Locate the cell with the specified text and output its [x, y] center coordinate. 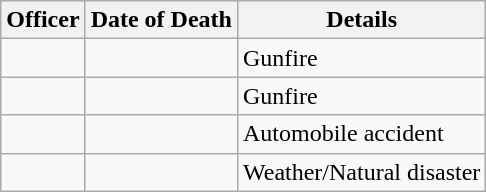
Date of Death [161, 20]
Weather/Natural disaster [361, 172]
Details [361, 20]
Officer [43, 20]
Automobile accident [361, 134]
